Search for the cell housing the specified text and yield its [X, Y] center coordinate. 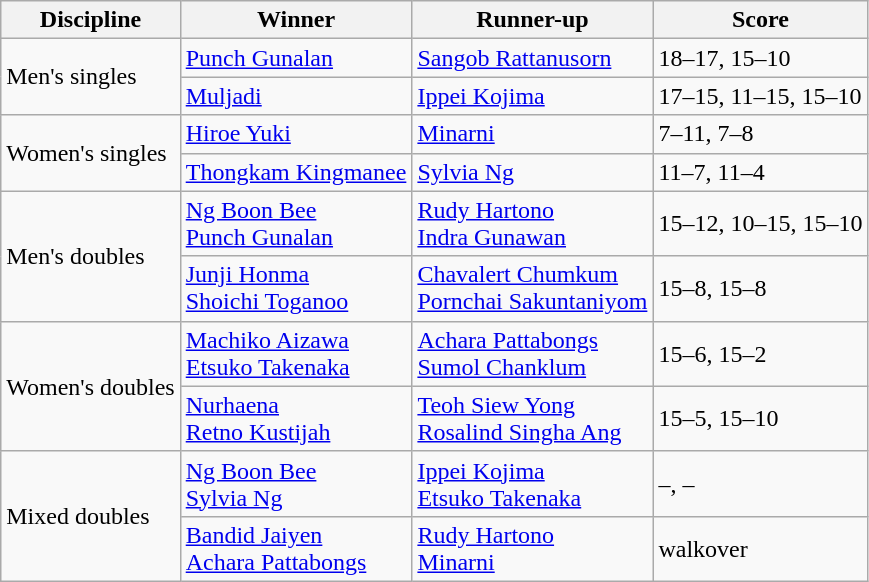
Runner-up [532, 20]
Ippei Kojima Etsuko Takenaka [532, 484]
Junji Honma Shoichi Toganoo [296, 288]
7–11, 7–8 [760, 134]
18–17, 15–10 [760, 58]
Men's doubles [90, 256]
15–6, 15–2 [760, 354]
Winner [296, 20]
11–7, 11–4 [760, 172]
walkover [760, 548]
Discipline [90, 20]
Mixed doubles [90, 516]
Hiroe Yuki [296, 134]
15–5, 15–10 [760, 418]
15–12, 10–15, 15–10 [760, 224]
15–8, 15–8 [760, 288]
Bandid Jaiyen Achara Pattabongs [296, 548]
Ng Boon Bee Sylvia Ng [296, 484]
Sylvia Ng [532, 172]
Rudy Hartono Minarni [532, 548]
Thongkam Kingmanee [296, 172]
Nurhaena Retno Kustijah [296, 418]
Achara Pattabongs Sumol Chanklum [532, 354]
Machiko Aizawa Etsuko Takenaka [296, 354]
Women's singles [90, 153]
Minarni [532, 134]
–, – [760, 484]
Women's doubles [90, 386]
Punch Gunalan [296, 58]
17–15, 11–15, 15–10 [760, 96]
Score [760, 20]
Chavalert Chumkum Pornchai Sakuntaniyom [532, 288]
Ng Boon Bee Punch Gunalan [296, 224]
Men's singles [90, 77]
Ippei Kojima [532, 96]
Sangob Rattanusorn [532, 58]
Muljadi [296, 96]
Teoh Siew Yong Rosalind Singha Ang [532, 418]
Rudy Hartono Indra Gunawan [532, 224]
